Provide the [X, Y] coordinate of the cell's center where the given text is located.  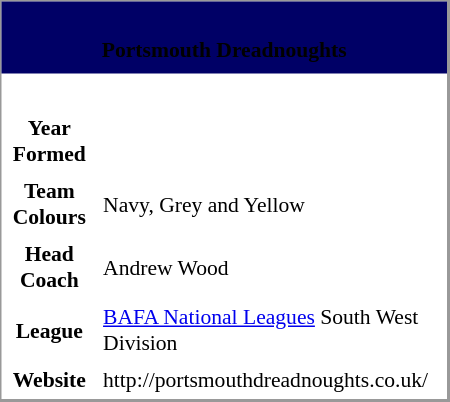
League [50, 330]
Website [50, 381]
Year Formed [50, 142]
Navy, Grey and Yellow [272, 204]
Team Colours [50, 204]
BAFA National Leagues South West Division [272, 330]
Andrew Wood [272, 268]
http://portsmouthdreadnoughts.co.uk/ [272, 381]
Head Coach [50, 268]
